Return the (X, Y) coordinate for the center point of the cell that contains the specified text.  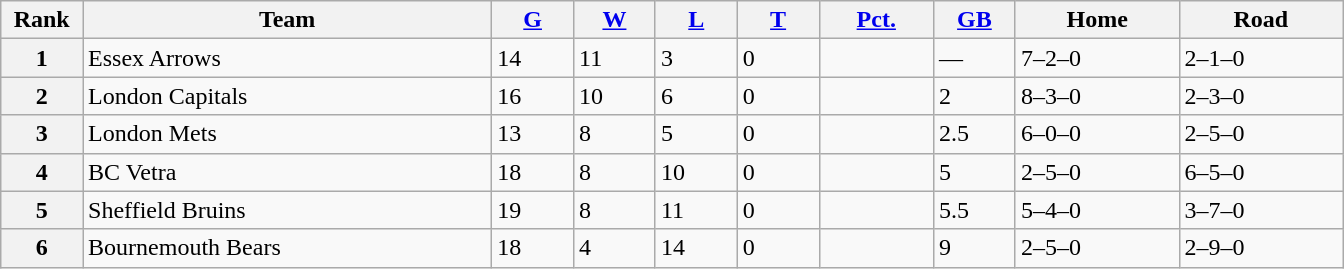
Pct. (876, 20)
T (778, 20)
GB (975, 20)
L (696, 20)
13 (533, 134)
2–3–0 (1261, 96)
1 (42, 58)
Essex Arrows (288, 58)
London Capitals (288, 96)
— (975, 58)
2–9–0 (1261, 248)
2.5 (975, 134)
6–0–0 (1097, 134)
BC Vetra (288, 172)
8–3–0 (1097, 96)
19 (533, 210)
9 (975, 248)
7–2–0 (1097, 58)
2–1–0 (1261, 58)
5–4–0 (1097, 210)
Home (1097, 20)
London Mets (288, 134)
Sheffield Bruins (288, 210)
6–5–0 (1261, 172)
3–7–0 (1261, 210)
G (533, 20)
Bournemouth Bears (288, 248)
Road (1261, 20)
W (615, 20)
16 (533, 96)
5.5 (975, 210)
Rank (42, 20)
Team (288, 20)
